Locate the cell with the specified text and output its [x, y] center coordinate. 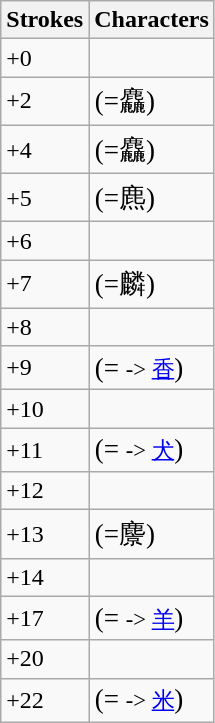
+12 [45, 491]
+4 [45, 149]
(= -> 犬) [152, 450]
+17 [45, 618]
(= -> 羊) [152, 618]
+9 [45, 368]
+2 [45, 101]
+13 [45, 534]
+0 [45, 58]
+11 [45, 450]
+14 [45, 577]
+22 [45, 700]
+20 [45, 659]
(= -> 香) [152, 368]
(=麟) [152, 284]
+10 [45, 409]
Characters [152, 20]
+5 [45, 197]
(= -> 米) [152, 700]
(=麖) [152, 534]
+8 [45, 327]
+7 [45, 284]
Strokes [45, 20]
(=麃) [152, 197]
+6 [45, 241]
